Capture the cell that displays the provided text and extract its (x, y) central coordinate. 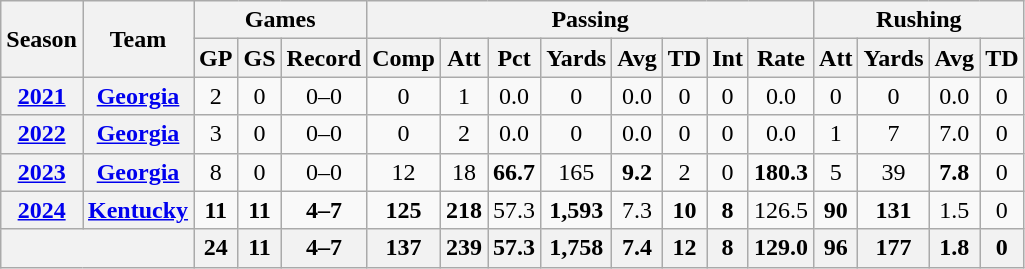
GP (216, 58)
96 (836, 248)
Rate (780, 58)
9.2 (638, 172)
3 (216, 134)
Pct (514, 58)
1,758 (576, 248)
24 (216, 248)
10 (684, 210)
90 (836, 210)
5 (836, 172)
180.3 (780, 172)
131 (894, 210)
2023 (42, 172)
7.8 (954, 172)
126.5 (780, 210)
125 (404, 210)
129.0 (780, 248)
2021 (42, 96)
1.5 (954, 210)
Season (42, 39)
GS (260, 58)
Passing (590, 20)
177 (894, 248)
Record (324, 58)
2024 (42, 210)
18 (464, 172)
1,593 (576, 210)
7.4 (638, 248)
39 (894, 172)
Rushing (920, 20)
165 (576, 172)
Team (138, 39)
7.3 (638, 210)
Games (280, 20)
Kentucky (138, 210)
218 (464, 210)
1.8 (954, 248)
2022 (42, 134)
Comp (404, 58)
66.7 (514, 172)
Int (728, 58)
137 (404, 248)
239 (464, 248)
7 (894, 134)
7.0 (954, 134)
